Return the [x, y] coordinate for the center point of the cell that contains the specified text.  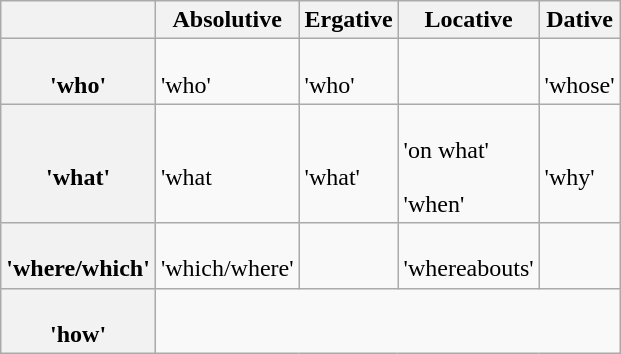
'which/where' [227, 256]
Locative [468, 20]
'what [227, 164]
'where/which' [78, 256]
'how' [78, 320]
'whereabouts' [468, 256]
'whose' [580, 72]
'why' [580, 164]
Absolutive [227, 20]
Ergative [348, 20]
Dative [580, 20]
'on what''when' [468, 164]
